Output the [x, y] coordinate of the center of the cell containing the given text.  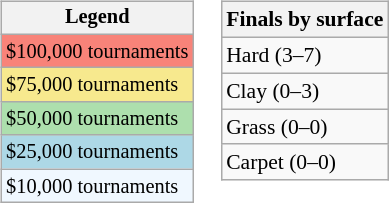
$25,000 tournaments [97, 152]
$100,000 tournaments [97, 51]
$75,000 tournaments [97, 85]
Grass (0–0) [304, 127]
$10,000 tournaments [97, 186]
Legend [97, 18]
Carpet (0–0) [304, 162]
$50,000 tournaments [97, 119]
Finals by surface [304, 20]
Hard (3–7) [304, 55]
Clay (0–3) [304, 91]
